Extract the [x, y] coordinate from the center of the cell holding the provided text.  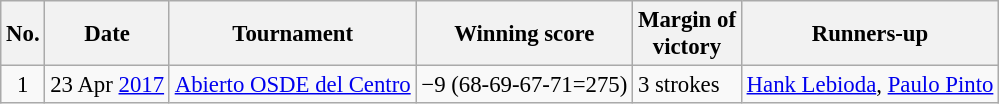
−9 (68-69-67-71=275) [524, 85]
Runners-up [870, 34]
Date [107, 34]
23 Apr 2017 [107, 85]
3 strokes [688, 85]
Margin ofvictory [688, 34]
Hank Lebioda, Paulo Pinto [870, 85]
1 [23, 85]
Tournament [292, 34]
Winning score [524, 34]
No. [23, 34]
Abierto OSDE del Centro [292, 85]
